Provide the (X, Y) coordinate of the cell's center where the given text is located.  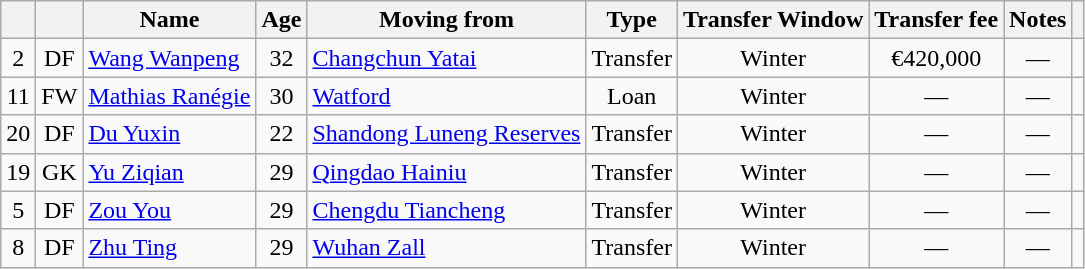
Du Yuxin (170, 134)
Type (632, 20)
Wuhan Zall (446, 248)
Wang Wanpeng (170, 58)
Transfer fee (936, 20)
Changchun Yatai (446, 58)
Zhu Ting (170, 248)
Watford (446, 96)
22 (282, 134)
19 (18, 172)
32 (282, 58)
Name (170, 20)
2 (18, 58)
Qingdao Hainiu (446, 172)
Age (282, 20)
20 (18, 134)
€420,000 (936, 58)
Yu Ziqian (170, 172)
Transfer Window (772, 20)
Shandong Luneng Reserves (446, 134)
Chengdu Tiancheng (446, 210)
Loan (632, 96)
11 (18, 96)
Zou You (170, 210)
5 (18, 210)
Mathias Ranégie (170, 96)
30 (282, 96)
FW (60, 96)
Notes (1038, 20)
Moving from (446, 20)
8 (18, 248)
GK (60, 172)
